For the text-containing cell, return its midpoint in (x, y) coordinate format. 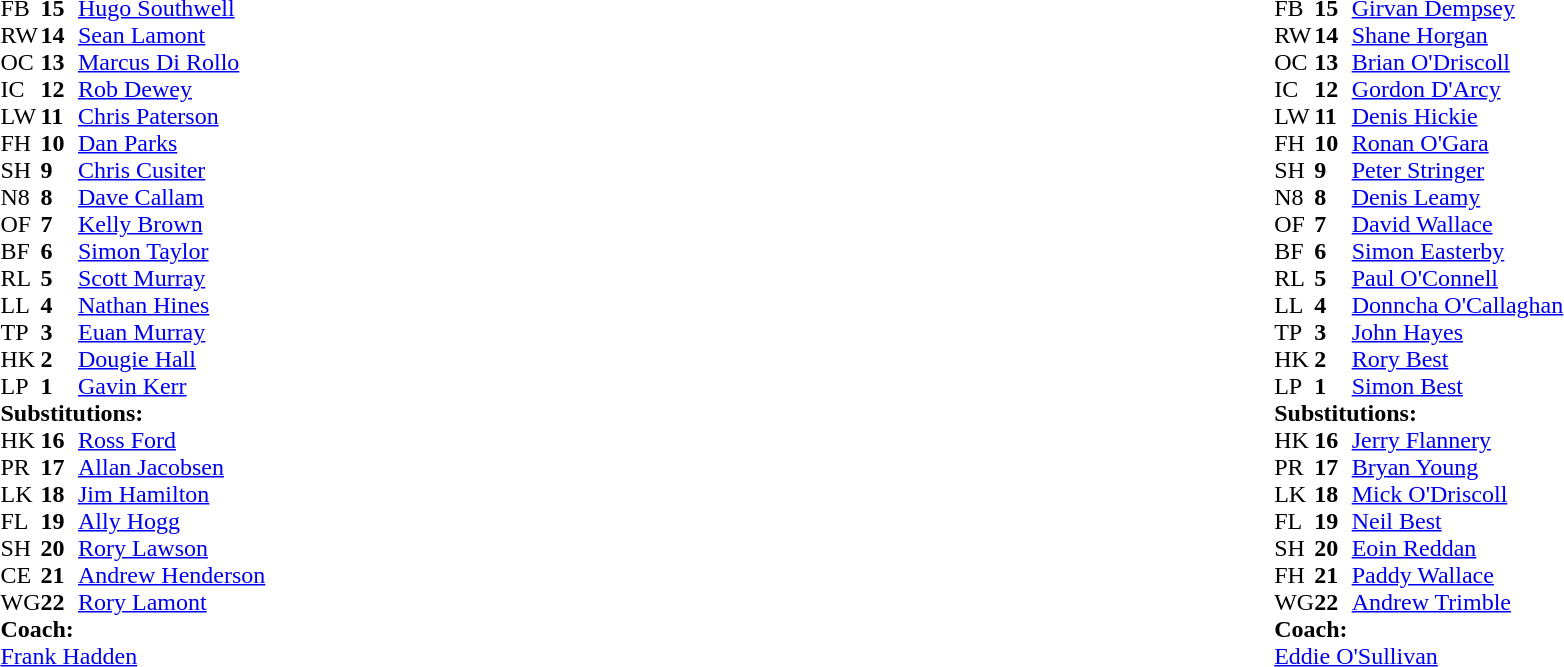
Scott Murray (172, 278)
Chris Paterson (172, 116)
Simon Best (1458, 386)
Shane Horgan (1458, 36)
Dave Callam (172, 198)
Donncha O'Callaghan (1458, 306)
John Hayes (1458, 332)
Andrew Trimble (1458, 602)
Simon Taylor (172, 252)
Ally Hogg (172, 522)
Brian O'Driscoll (1458, 62)
Peter Stringer (1458, 170)
Denis Leamy (1458, 198)
Paddy Wallace (1458, 576)
CE (20, 576)
Chris Cusiter (172, 170)
Andrew Henderson (172, 576)
Ronan O'Gara (1458, 144)
Bryan Young (1458, 468)
Allan Jacobsen (172, 468)
Gordon D'Arcy (1458, 90)
Denis Hickie (1458, 116)
Rory Lawson (172, 548)
Dougie Hall (172, 360)
Kelly Brown (172, 224)
Neil Best (1458, 522)
Rory Best (1458, 360)
Paul O'Connell (1458, 278)
Gavin Kerr (172, 386)
Rob Dewey (172, 90)
Mick O'Driscoll (1458, 494)
Rory Lamont (172, 602)
Jerry Flannery (1458, 440)
David Wallace (1458, 224)
Dan Parks (172, 144)
Jim Hamilton (172, 494)
Euan Murray (172, 332)
Sean Lamont (172, 36)
Marcus Di Rollo (172, 62)
Nathan Hines (172, 306)
Ross Ford (172, 440)
Eoin Reddan (1458, 548)
Simon Easterby (1458, 252)
